Scan for the cell matching the given text and deliver its [X, Y] coordinate at center. 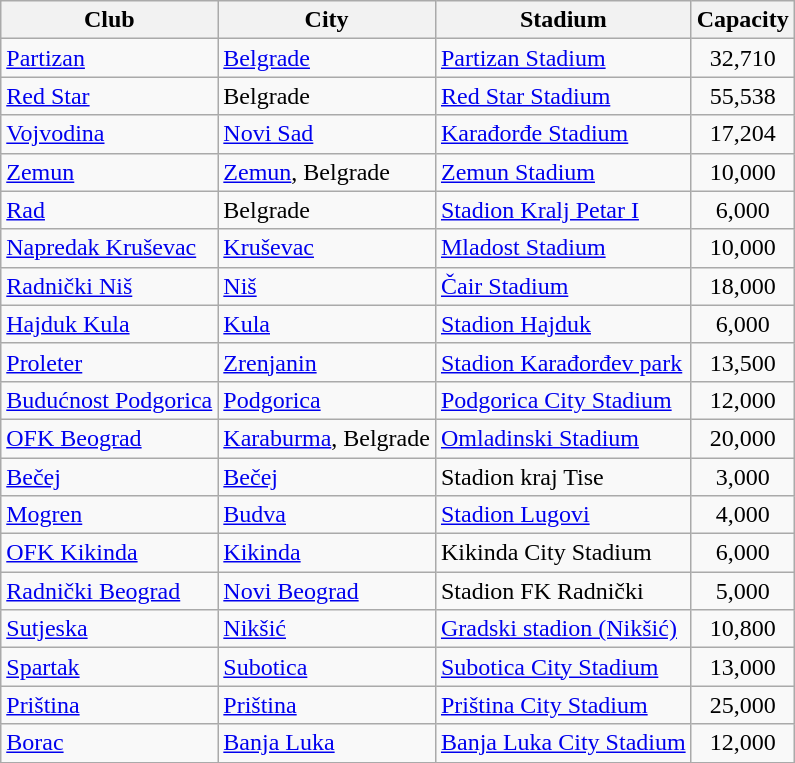
Proleter [110, 362]
Čair Stadium [563, 286]
Club [110, 20]
Red Star Stadium [563, 96]
Partizan [110, 58]
Kikinda [327, 553]
Gradski stadion (Nikšić) [563, 629]
Budućnost Podgorica [110, 400]
Zemun [110, 172]
10,800 [742, 629]
Stadium [563, 20]
Kruševac [327, 248]
Subotica City Stadium [563, 667]
Vojvodina [110, 134]
4,000 [742, 515]
Capacity [742, 20]
Niš [327, 286]
Borac [110, 743]
13,000 [742, 667]
25,000 [742, 705]
Radnički Beograd [110, 591]
Rad [110, 210]
Stadion Kralj Petar I [563, 210]
Budva [327, 515]
City [327, 20]
Stadion Karađorđev park [563, 362]
Nikšić [327, 629]
Stadion Lugovi [563, 515]
Stadion kraj Tise [563, 477]
Omladinski Stadium [563, 438]
Karađorđe Stadium [563, 134]
Radnički Niš [110, 286]
Mogren [110, 515]
Partizan Stadium [563, 58]
Spartak [110, 667]
13,500 [742, 362]
Zemun, Belgrade [327, 172]
OFK Beograd [110, 438]
Hajduk Kula [110, 324]
Napredak Kruševac [110, 248]
55,538 [742, 96]
3,000 [742, 477]
Sutjeska [110, 629]
Mladost Stadium [563, 248]
5,000 [742, 591]
Stadion Hajduk [563, 324]
Subotica [327, 667]
Stadion FK Radnički [563, 591]
20,000 [742, 438]
17,204 [742, 134]
Banja Luka [327, 743]
32,710 [742, 58]
Zemun Stadium [563, 172]
18,000 [742, 286]
Podgorica [327, 400]
Priština City Stadium [563, 705]
Zrenjanin [327, 362]
Kikinda City Stadium [563, 553]
Novi Sad [327, 134]
OFK Kikinda [110, 553]
Red Star [110, 96]
Karaburma, Belgrade [327, 438]
Banja Luka City Stadium [563, 743]
Podgorica City Stadium [563, 400]
Novi Beograd [327, 591]
Kula [327, 324]
